Extract the [X, Y] coordinate from the center of the cell holding the provided text.  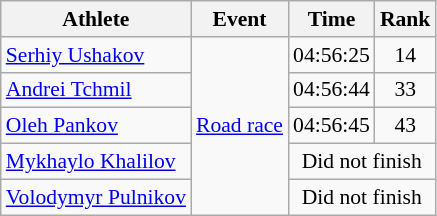
Athlete [96, 19]
Andrei Tchmil [96, 90]
43 [406, 126]
04:56:44 [332, 90]
Rank [406, 19]
04:56:25 [332, 55]
Mykhaylo Khalilov [96, 162]
33 [406, 90]
Oleh Pankov [96, 126]
04:56:45 [332, 126]
Volodymyr Pulnikov [96, 197]
Road race [240, 126]
Event [240, 19]
14 [406, 55]
Serhiy Ushakov [96, 55]
Time [332, 19]
